Determine the [X, Y] coordinate at the center of the cell enclosing the given text.  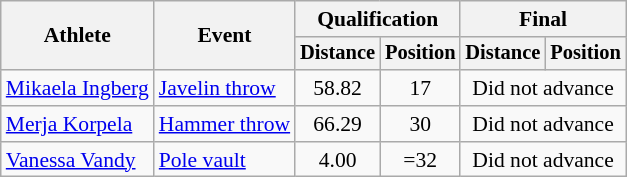
66.29 [338, 124]
Merja Korpela [78, 124]
Qualification [378, 19]
Event [224, 36]
Final [542, 19]
Mikaela Ingberg [78, 88]
17 [420, 88]
30 [420, 124]
58.82 [338, 88]
Athlete [78, 36]
Javelin throw [224, 88]
Hammer throw [224, 124]
